Provide the [x, y] coordinate of the cell's center where the given text is located.  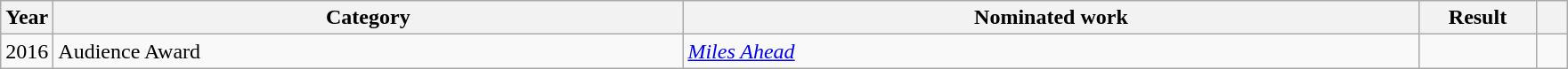
Nominated work [1051, 18]
Miles Ahead [1051, 51]
Year [27, 18]
Result [1478, 18]
Audience Award [369, 51]
Category [369, 18]
2016 [27, 51]
